Detect which cell encompasses the target text, then output its [X, Y] center coordinate. 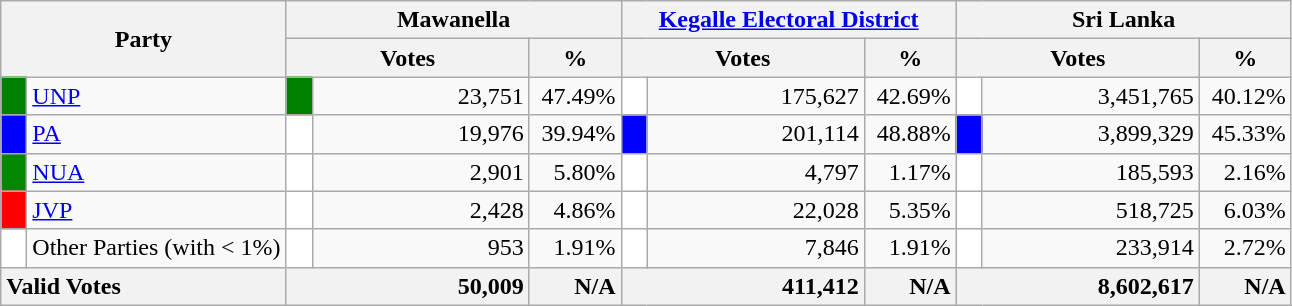
5.35% [910, 210]
Valid Votes [144, 286]
8,602,617 [1078, 286]
4.86% [575, 210]
JVP [156, 210]
2,901 [420, 172]
45.33% [1245, 134]
2,428 [420, 210]
6.03% [1245, 210]
22,028 [756, 210]
3,899,329 [1090, 134]
233,914 [1090, 248]
518,725 [1090, 210]
3,451,765 [1090, 96]
47.49% [575, 96]
50,009 [408, 286]
Party [144, 39]
953 [420, 248]
Mawanella [454, 20]
4,797 [756, 172]
Other Parties (with < 1%) [156, 248]
201,114 [756, 134]
411,412 [742, 286]
1.17% [910, 172]
185,593 [1090, 172]
23,751 [420, 96]
Kegalle Electoral District [788, 20]
48.88% [910, 134]
7,846 [756, 248]
2.72% [1245, 248]
PA [156, 134]
40.12% [1245, 96]
UNP [156, 96]
2.16% [1245, 172]
42.69% [910, 96]
5.80% [575, 172]
175,627 [756, 96]
Sri Lanka [1124, 20]
19,976 [420, 134]
NUA [156, 172]
39.94% [575, 134]
